Identify which cell holds the provided text, then report its (X, Y) central coordinate. 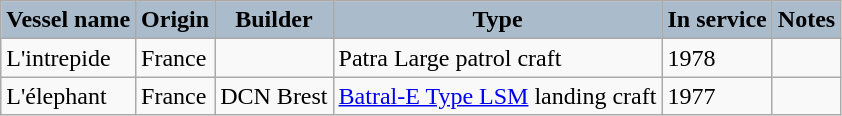
DCN Brest (274, 96)
1978 (717, 58)
Vessel name (68, 20)
Notes (806, 20)
Batral-E Type LSM landing craft (498, 96)
Origin (176, 20)
1977 (717, 96)
Type (498, 20)
L'élephant (68, 96)
In service (717, 20)
Patra Large patrol craft (498, 58)
Builder (274, 20)
L'intrepide (68, 58)
